From the cell containing the given text, extract its center point as (x, y) coordinate. 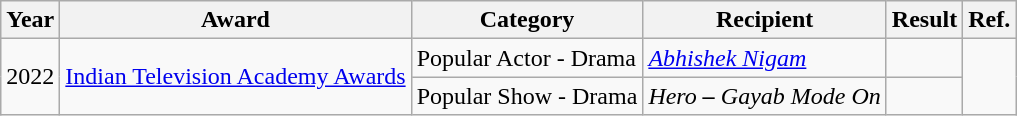
Recipient (764, 20)
Ref. (990, 20)
Result (924, 20)
Year (30, 20)
Hero – Gayab Mode On (764, 96)
Popular Show - Drama (527, 96)
Category (527, 20)
Indian Television Academy Awards (236, 77)
Popular Actor - Drama (527, 58)
2022 (30, 77)
Award (236, 20)
Abhishek Nigam (764, 58)
